Return the (x, y) coordinate for the center point of the cell that contains the specified text.  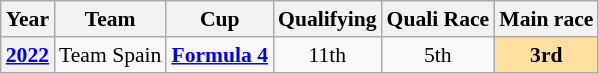
Formula 4 (220, 55)
Team Spain (110, 55)
Year (28, 19)
3rd (546, 55)
2022 (28, 55)
Cup (220, 19)
5th (438, 55)
Quali Race (438, 19)
11th (327, 55)
Team (110, 19)
Qualifying (327, 19)
Main race (546, 19)
